Detect which cell encompasses the target text, then output its (X, Y) center coordinate. 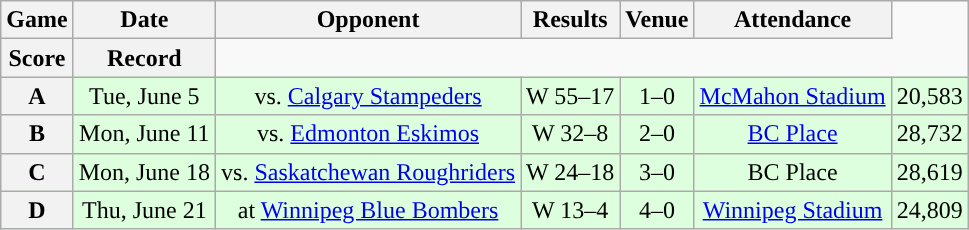
Results (570, 20)
vs. Saskatchewan Roughriders (368, 172)
4–0 (657, 210)
20,583 (930, 96)
Winnipeg Stadium (792, 210)
W 24–18 (570, 172)
vs. Edmonton Eskimos (368, 134)
28,619 (930, 172)
Thu, June 21 (144, 210)
A (37, 96)
C (37, 172)
Record (144, 58)
B (37, 134)
Venue (657, 20)
at Winnipeg Blue Bombers (368, 210)
W 55–17 (570, 96)
vs. Calgary Stampeders (368, 96)
W 13–4 (570, 210)
2–0 (657, 134)
28,732 (930, 134)
Score (37, 58)
Mon, June 18 (144, 172)
3–0 (657, 172)
Mon, June 11 (144, 134)
Tue, June 5 (144, 96)
Attendance (792, 20)
Opponent (368, 20)
Game (37, 20)
24,809 (930, 210)
McMahon Stadium (792, 96)
1–0 (657, 96)
W 32–8 (570, 134)
Date (144, 20)
D (37, 210)
